Capture the cell that displays the provided text and extract its (x, y) central coordinate. 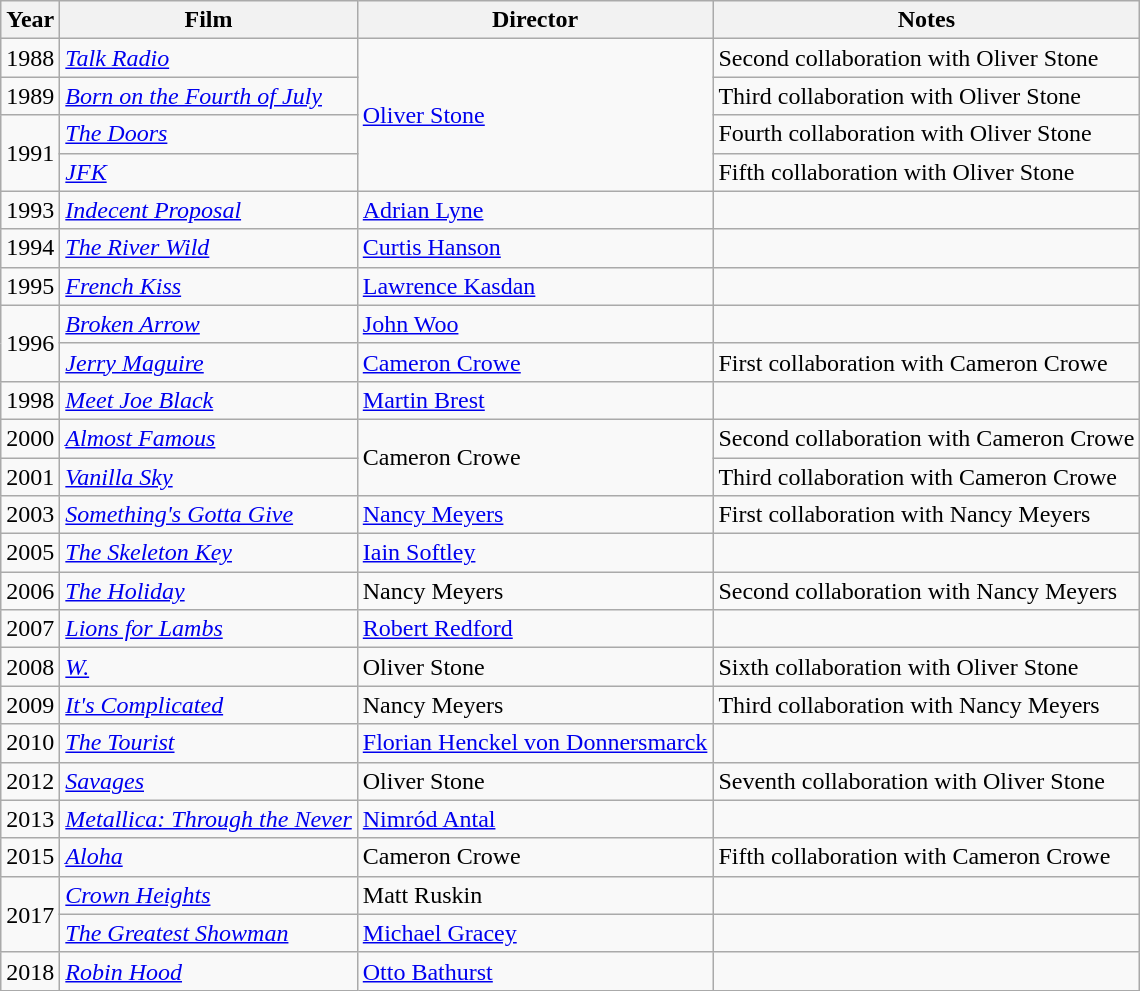
Robin Hood (208, 971)
Third collaboration with Nancy Meyers (926, 705)
Second collaboration with Nancy Meyers (926, 591)
Fifth collaboration with Oliver Stone (926, 172)
1998 (30, 400)
First collaboration with Cameron Crowe (926, 362)
Film (208, 20)
Vanilla Sky (208, 477)
Fifth collaboration with Cameron Crowe (926, 857)
Lawrence Kasdan (535, 286)
Year (30, 20)
2005 (30, 553)
2012 (30, 781)
French Kiss (208, 286)
Michael Gracey (535, 933)
Savages (208, 781)
Director (535, 20)
Nimród Antal (535, 819)
2007 (30, 629)
John Woo (535, 324)
Notes (926, 20)
The Skeleton Key (208, 553)
2009 (30, 705)
2008 (30, 667)
Iain Softley (535, 553)
Second collaboration with Oliver Stone (926, 58)
1995 (30, 286)
Talk Radio (208, 58)
First collaboration with Nancy Meyers (926, 515)
1989 (30, 96)
Martin Brest (535, 400)
Jerry Maguire (208, 362)
Broken Arrow (208, 324)
1991 (30, 153)
The Holiday (208, 591)
Third collaboration with Cameron Crowe (926, 477)
1996 (30, 343)
2017 (30, 914)
Aloha (208, 857)
Robert Redford (535, 629)
2003 (30, 515)
The Doors (208, 134)
2018 (30, 971)
2013 (30, 819)
Adrian Lyne (535, 210)
2015 (30, 857)
W. (208, 667)
Sixth collaboration with Oliver Stone (926, 667)
Meet Joe Black (208, 400)
1993 (30, 210)
2000 (30, 438)
1988 (30, 58)
2010 (30, 743)
2001 (30, 477)
Fourth collaboration with Oliver Stone (926, 134)
Seventh collaboration with Oliver Stone (926, 781)
Lions for Lambs (208, 629)
Matt Ruskin (535, 895)
Second collaboration with Cameron Crowe (926, 438)
It's Complicated (208, 705)
Third collaboration with Oliver Stone (926, 96)
Something's Gotta Give (208, 515)
Born on the Fourth of July (208, 96)
JFK (208, 172)
Otto Bathurst (535, 971)
Florian Henckel von Donnersmarck (535, 743)
The River Wild (208, 248)
Curtis Hanson (535, 248)
The Tourist (208, 743)
The Greatest Showman (208, 933)
Almost Famous (208, 438)
1994 (30, 248)
Metallica: Through the Never (208, 819)
2006 (30, 591)
Indecent Proposal (208, 210)
Crown Heights (208, 895)
